Return (X, Y) of the center of cell containing provided text 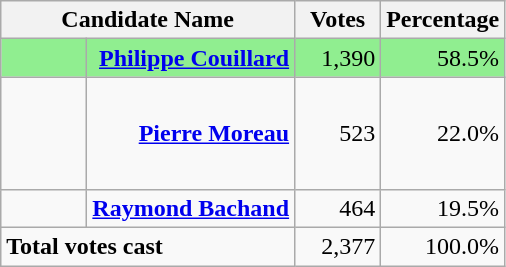
19.5% (443, 208)
Total votes cast (148, 246)
Pierre Moreau (191, 133)
100.0% (443, 246)
58.5% (443, 58)
Votes (338, 20)
2,377 (338, 246)
Philippe Couillard (191, 58)
Raymond Bachand (191, 208)
1,390 (338, 58)
Candidate Name (148, 20)
464 (338, 208)
Percentage (443, 20)
22.0% (443, 133)
523 (338, 133)
